Pinpoint the cell where the given text exists, returning its (x, y) midpoint coordinate. 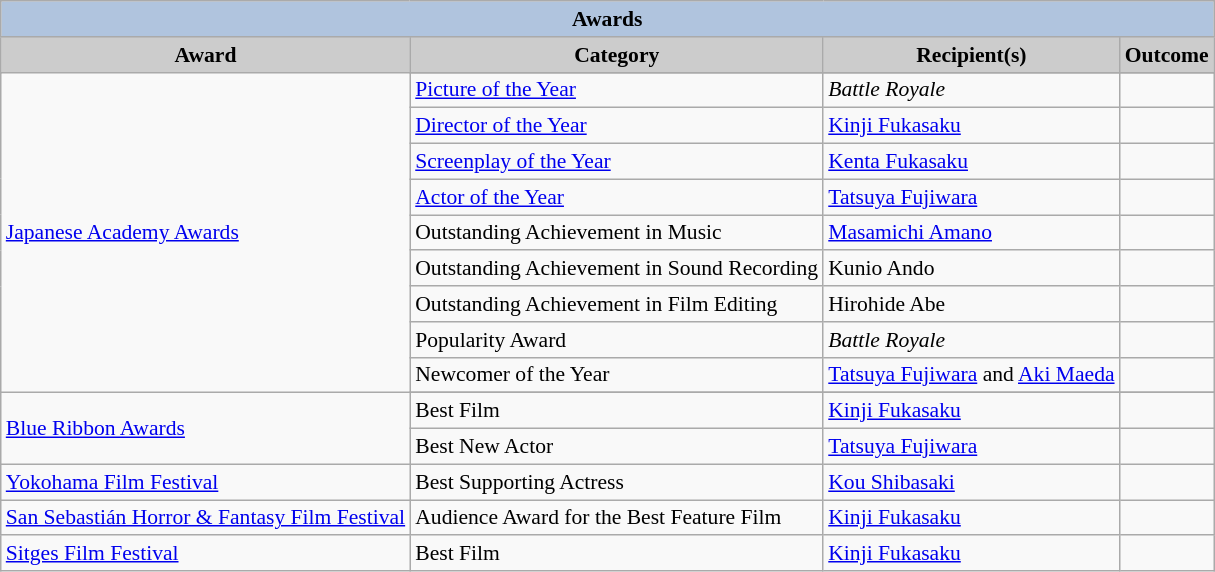
Yokohama Film Festival (206, 482)
Best New Actor (616, 447)
Kenta Fukasaku (971, 162)
Recipient(s) (971, 55)
Actor of the Year (616, 197)
Picture of the Year (616, 90)
Newcomer of the Year (616, 375)
Kunio Ando (971, 269)
Blue Ribbon Awards (206, 428)
Popularity Award (616, 340)
Director of the Year (616, 126)
Hirohide Abe (971, 304)
Outstanding Achievement in Sound Recording (616, 269)
Sitges Film Festival (206, 554)
Tatsuya Fujiwara and Aki Maeda (971, 375)
Awards (608, 19)
San Sebastián Horror & Fantasy Film Festival (206, 518)
Outstanding Achievement in Music (616, 233)
Screenplay of the Year (616, 162)
Award (206, 55)
Masamichi Amano (971, 233)
Outcome (1167, 55)
Category (616, 55)
Outstanding Achievement in Film Editing (616, 304)
Kou Shibasaki (971, 482)
Japanese Academy Awards (206, 232)
Best Supporting Actress (616, 482)
Audience Award for the Best Feature Film (616, 518)
